Scan for the cell matching the given text and deliver its (x, y) coordinate at center. 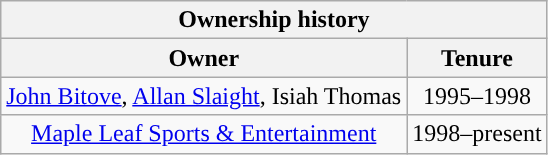
1995–1998 (477, 96)
1998–present (477, 134)
John Bitove, Allan Slaight, Isiah Thomas (204, 96)
Ownership history (274, 20)
Maple Leaf Sports & Entertainment (204, 134)
Owner (204, 58)
Tenure (477, 58)
